From the cell containing the given text, extract its center point as (X, Y) coordinate. 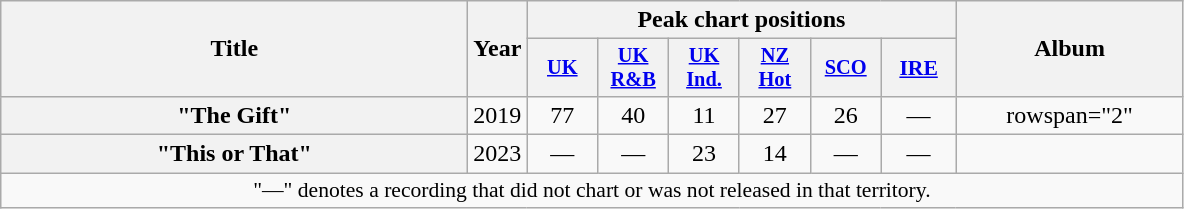
Title (234, 49)
Peak chart positions (742, 20)
NZHot (774, 68)
UK (562, 68)
2023 (498, 154)
"—" denotes a recording that did not chart or was not released in that territory. (592, 191)
UKR&B (634, 68)
IRE (918, 68)
77 (562, 115)
Album (1070, 49)
40 (634, 115)
Year (498, 49)
14 (774, 154)
11 (704, 115)
SCO (846, 68)
26 (846, 115)
UKInd. (704, 68)
rowspan="2" (1070, 115)
"This or That" (234, 154)
27 (774, 115)
23 (704, 154)
"The Gift" (234, 115)
2019 (498, 115)
